Return [x, y] of the center of cell containing provided text 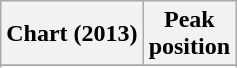
Peakposition [189, 34]
Chart (2013) [72, 34]
